For the text-containing cell, return its midpoint in (X, Y) coordinate format. 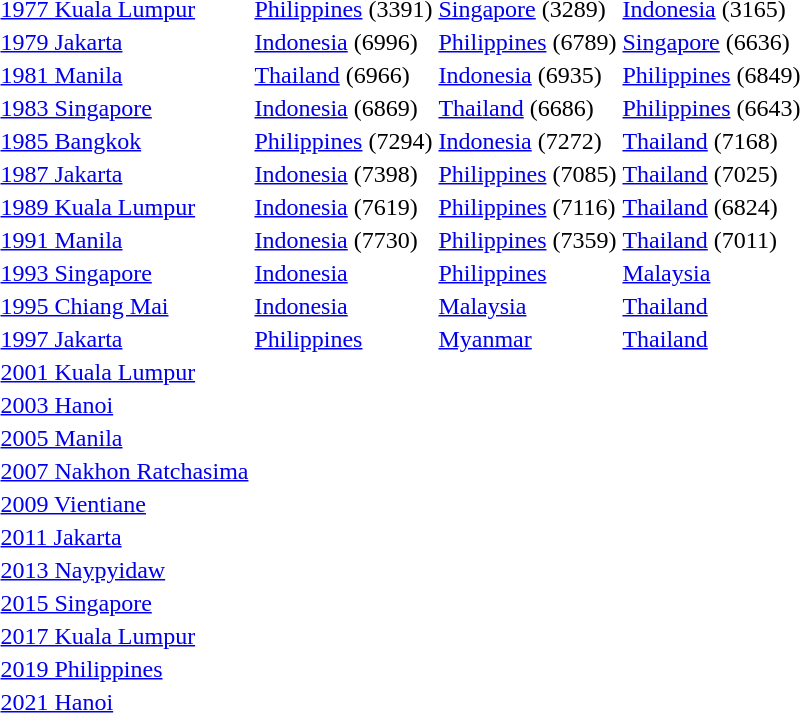
Indonesia (7730) (344, 240)
Indonesia (6996) (344, 42)
Indonesia (6935) (528, 75)
Indonesia (7398) (344, 174)
Indonesia (7619) (344, 207)
Malaysia (528, 306)
Philippines (6789) (528, 42)
Thailand (6686) (528, 108)
Thailand (6966) (344, 75)
Philippines (7359) (528, 240)
Indonesia (7272) (528, 141)
Indonesia (6869) (344, 108)
Myanmar (528, 339)
Philippines (7294) (344, 141)
Philippines (7116) (528, 207)
Philippines (7085) (528, 174)
